Provide the (x, y) coordinate of the cell's center where the given text is located.  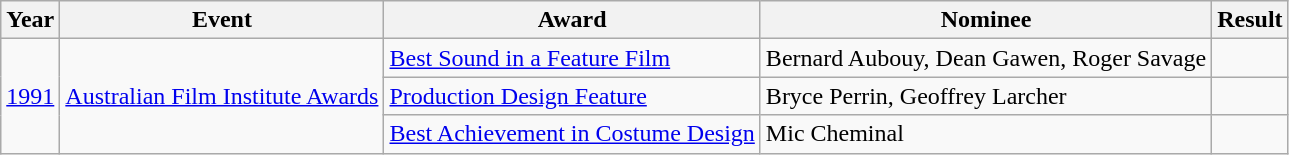
Result (1250, 20)
Australian Film Institute Awards (222, 96)
1991 (30, 96)
Best Sound in a Feature Film (572, 58)
Bernard Aubouy, Dean Gawen, Roger Savage (986, 58)
Best Achievement in Costume Design (572, 134)
Bryce Perrin, Geoffrey Larcher (986, 96)
Nominee (986, 20)
Year (30, 20)
Event (222, 20)
Production Design Feature (572, 96)
Award (572, 20)
Mic Cheminal (986, 134)
